Scan for the cell matching the given text and deliver its (X, Y) coordinate at center. 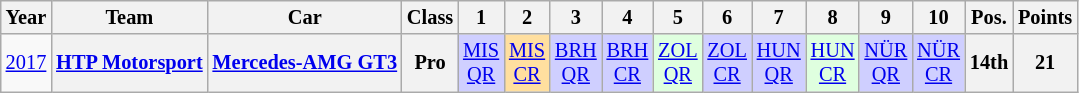
HTP Motorsport (129, 63)
NÜRQR (886, 63)
ZOLQR (678, 63)
2 (527, 17)
7 (779, 17)
8 (833, 17)
BRHQR (576, 63)
10 (938, 17)
1 (481, 17)
MISQR (481, 63)
21 (1045, 63)
3 (576, 17)
ZOLCR (726, 63)
Team (129, 17)
Year (26, 17)
14th (989, 63)
Mercedes-AMG GT3 (305, 63)
Pro (430, 63)
BRHCR (628, 63)
9 (886, 17)
6 (726, 17)
HUNCR (833, 63)
Pos. (989, 17)
HUNQR (779, 63)
Points (1045, 17)
4 (628, 17)
2017 (26, 63)
NÜRCR (938, 63)
MISCR (527, 63)
Class (430, 17)
Car (305, 17)
5 (678, 17)
